Detect which cell encompasses the target text, then output its [X, Y] center coordinate. 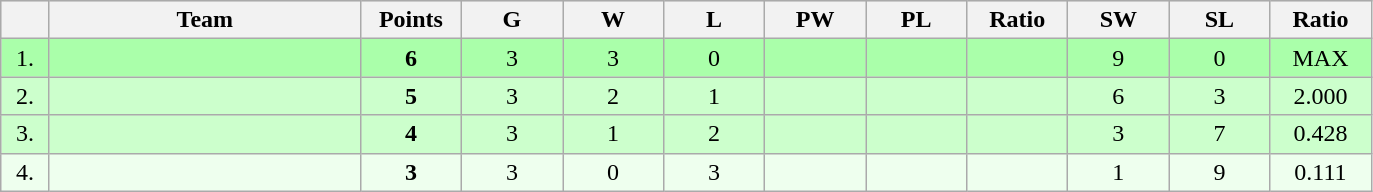
5 [410, 96]
W [612, 20]
7 [1220, 134]
G [512, 20]
1. [26, 58]
3. [26, 134]
0.111 [1320, 172]
2. [26, 96]
2.000 [1320, 96]
Team [204, 20]
SL [1220, 20]
Points [410, 20]
4. [26, 172]
0.428 [1320, 134]
MAX [1320, 58]
L [714, 20]
PL [916, 20]
SW [1118, 20]
4 [410, 134]
PW [816, 20]
